Pinpoint the cell where the given text exists, returning its (x, y) midpoint coordinate. 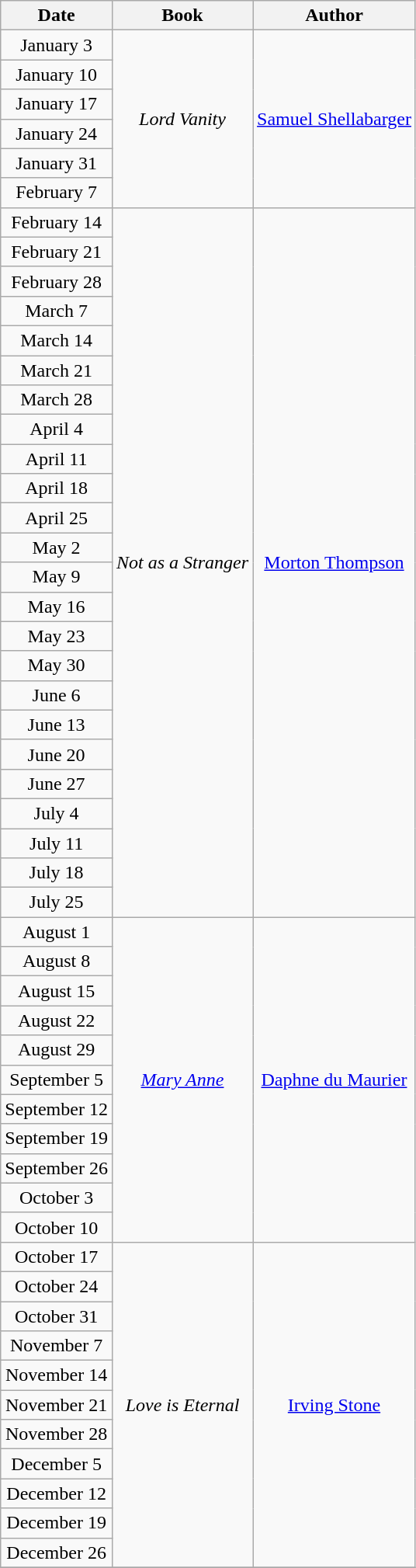
November 14 (57, 1375)
May 16 (57, 607)
April 11 (57, 459)
May 30 (57, 666)
December 19 (57, 1523)
December 12 (57, 1493)
December 26 (57, 1552)
March 28 (57, 400)
January 17 (57, 104)
July 18 (57, 873)
Mary Anne (182, 1080)
November 21 (57, 1405)
Irving Stone (335, 1404)
February 14 (57, 222)
December 5 (57, 1464)
Not as a Stranger (182, 562)
April 18 (57, 488)
Love is Eternal (182, 1404)
April 4 (57, 429)
August 22 (57, 1020)
August 1 (57, 932)
Lord Vanity (182, 119)
November 28 (57, 1434)
September 5 (57, 1080)
February 21 (57, 252)
Daphne du Maurier (335, 1080)
June 13 (57, 725)
August 15 (57, 991)
November 7 (57, 1346)
June 20 (57, 754)
May 2 (57, 548)
September 12 (57, 1109)
February 7 (57, 193)
April 25 (57, 518)
Book (182, 16)
September 26 (57, 1168)
May 9 (57, 577)
October 31 (57, 1316)
Author (335, 16)
October 24 (57, 1286)
Date (57, 16)
May 23 (57, 636)
July 4 (57, 813)
Morton Thompson (335, 562)
March 14 (57, 340)
June 27 (57, 784)
August 29 (57, 1050)
January 24 (57, 134)
July 11 (57, 843)
March 7 (57, 311)
June 6 (57, 695)
October 17 (57, 1257)
January 3 (57, 45)
January 31 (57, 163)
August 8 (57, 961)
September 19 (57, 1139)
October 3 (57, 1198)
October 10 (57, 1227)
Samuel Shellabarger (335, 119)
July 25 (57, 902)
March 21 (57, 370)
February 28 (57, 281)
January 10 (57, 75)
